Search for the cell housing the specified text and yield its [X, Y] center coordinate. 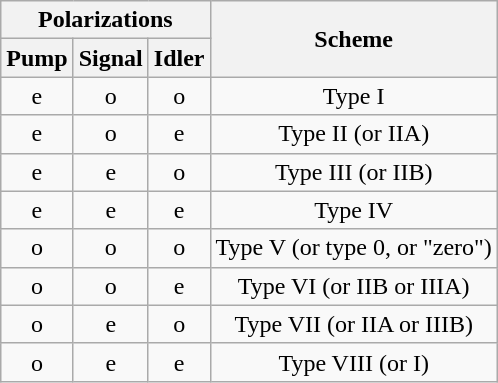
Type II (or IIA) [354, 134]
Scheme [354, 39]
Signal [110, 58]
Polarizations [106, 20]
Type IV [354, 210]
Pump [37, 58]
Type VI (or IIB or IIIA) [354, 286]
Type I [354, 96]
Type III (or IIB) [354, 172]
Idler [179, 58]
Type V (or type 0, or "zero") [354, 248]
Type VIII (or I) [354, 362]
Type VII (or IIA or IIIB) [354, 324]
